Determine the (X, Y) coordinate at the center of the cell enclosing the given text.  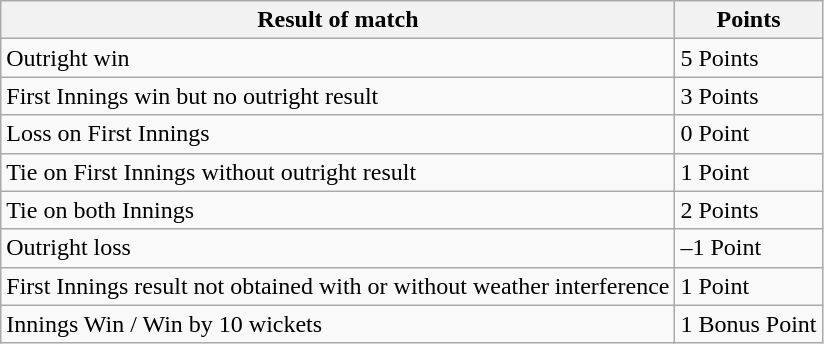
Tie on First Innings without outright result (338, 172)
Outright loss (338, 248)
Result of match (338, 20)
2 Points (748, 210)
1 Bonus Point (748, 324)
5 Points (748, 58)
Points (748, 20)
–1 Point (748, 248)
Tie on both Innings (338, 210)
Loss on First Innings (338, 134)
Innings Win / Win by 10 wickets (338, 324)
3 Points (748, 96)
First Innings win but no outright result (338, 96)
First Innings result not obtained with or without weather interference (338, 286)
0 Point (748, 134)
Outright win (338, 58)
